Locate the cell with the specified text and output its [X, Y] center coordinate. 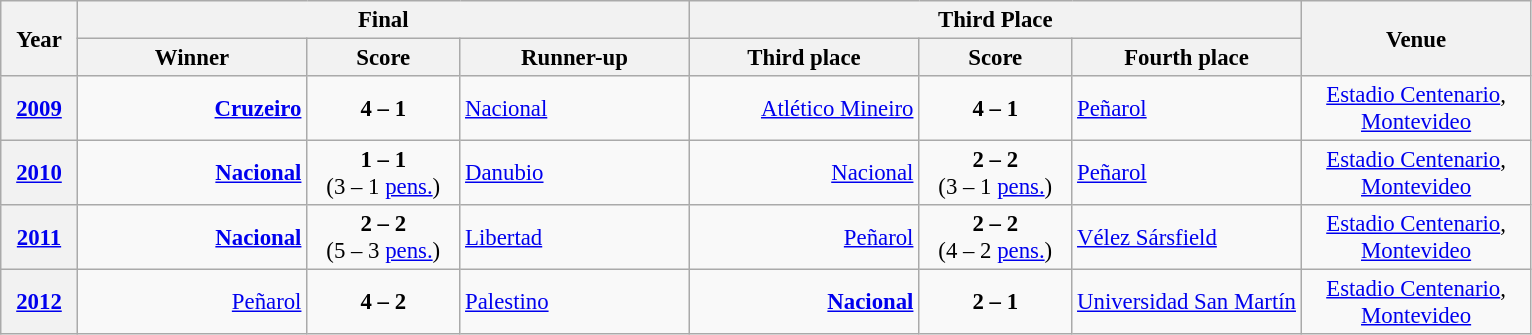
2 – 2(4 – 2 pens.) [996, 238]
Third Place [995, 20]
Danubio [575, 174]
2010 [39, 174]
Cruzeiro [192, 108]
2009 [39, 108]
2 – 1 [996, 302]
2011 [39, 238]
Year [39, 38]
2 – 2(5 – 3 pens.) [384, 238]
4 – 2 [384, 302]
Universidad San Martín [1187, 302]
Venue [1416, 38]
Palestino [575, 302]
Winner [192, 58]
Libertad [575, 238]
2012 [39, 302]
Third place [804, 58]
Atlético Mineiro [804, 108]
2 – 2(3 – 1 pens.) [996, 174]
Runner-up [575, 58]
1 – 1(3 – 1 pens.) [384, 174]
Fourth place [1187, 58]
Final [383, 20]
Vélez Sársfield [1187, 238]
